Capture the cell that displays the provided text and extract its (X, Y) central coordinate. 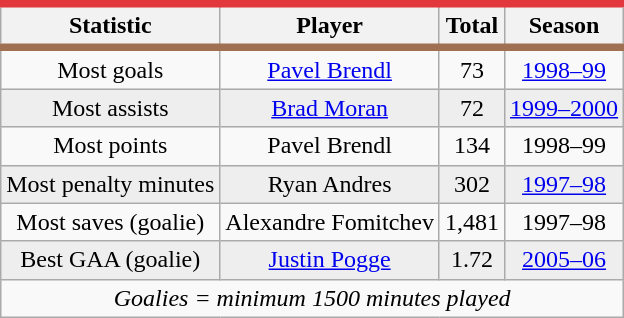
Ryan Andres (330, 184)
Most penalty minutes (110, 184)
Most goals (110, 68)
Statistic (110, 26)
2005–06 (564, 260)
73 (472, 68)
72 (472, 108)
Alexandre Fomitchev (330, 222)
Total (472, 26)
Justin Pogge (330, 260)
Goalies = minimum 1500 minutes played (312, 298)
134 (472, 146)
Most saves (goalie) (110, 222)
1999–2000 (564, 108)
1.72 (472, 260)
Brad Moran (330, 108)
Player (330, 26)
Most points (110, 146)
Most assists (110, 108)
Best GAA (goalie) (110, 260)
Season (564, 26)
302 (472, 184)
1,481 (472, 222)
